Search for the cell housing the specified text and yield its (X, Y) center coordinate. 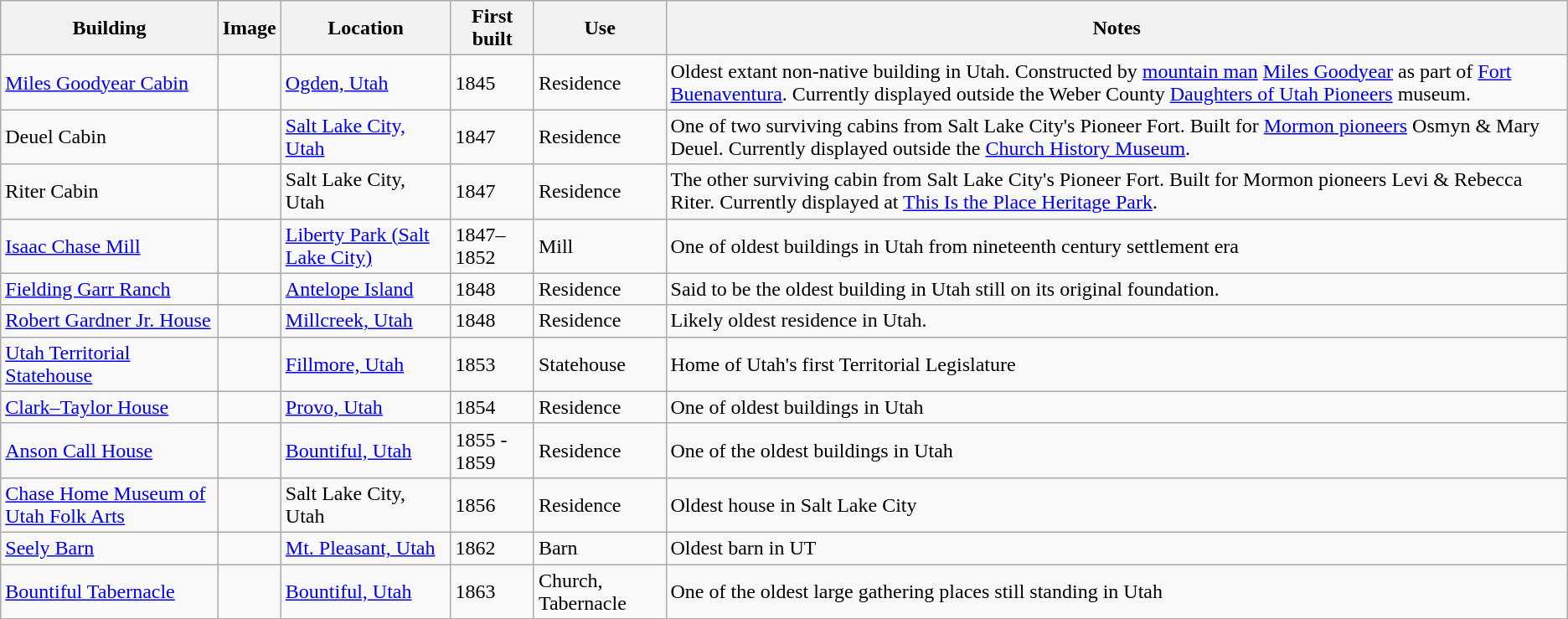
Mt. Pleasant, Utah (365, 548)
Robert Gardner Jr. House (110, 321)
Provo, Utah (365, 407)
Anson Call House (110, 451)
One of the oldest buildings in Utah (1117, 451)
Utah Territorial Statehouse (110, 364)
Oldest barn in UT (1117, 548)
Riter Cabin (110, 191)
Notes (1117, 28)
Use (600, 28)
1863 (493, 591)
1855 - 1859 (493, 451)
Clark–Taylor House (110, 407)
Image (250, 28)
One of oldest buildings in Utah (1117, 407)
Fillmore, Utah (365, 364)
Deuel Cabin (110, 137)
Home of Utah's first Territorial Legislature (1117, 364)
Miles Goodyear Cabin (110, 82)
First built (493, 28)
1853 (493, 364)
One of oldest buildings in Utah from nineteenth century settlement era (1117, 246)
1847–1852 (493, 246)
Oldest house in Salt Lake City (1117, 504)
One of the oldest large gathering places still standing in Utah (1117, 591)
Antelope Island (365, 289)
Statehouse (600, 364)
Ogden, Utah (365, 82)
Isaac Chase Mill (110, 246)
1854 (493, 407)
Bountiful Tabernacle (110, 591)
Liberty Park (Salt Lake City) (365, 246)
Barn (600, 548)
Millcreek, Utah (365, 321)
Location (365, 28)
1845 (493, 82)
Building (110, 28)
Mill (600, 246)
1862 (493, 548)
Fielding Garr Ranch (110, 289)
Church, Tabernacle (600, 591)
Seely Barn (110, 548)
Likely oldest residence in Utah. (1117, 321)
1856 (493, 504)
Chase Home Museum of Utah Folk Arts (110, 504)
Said to be the oldest building in Utah still on its original foundation. (1117, 289)
